Pinpoint the cell where the given text exists, returning its [X, Y] midpoint coordinate. 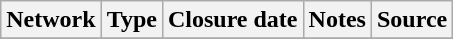
Network [51, 20]
Notes [337, 20]
Source [412, 20]
Closure date [232, 20]
Type [132, 20]
